Locate the cell with the specified text and output its [x, y] center coordinate. 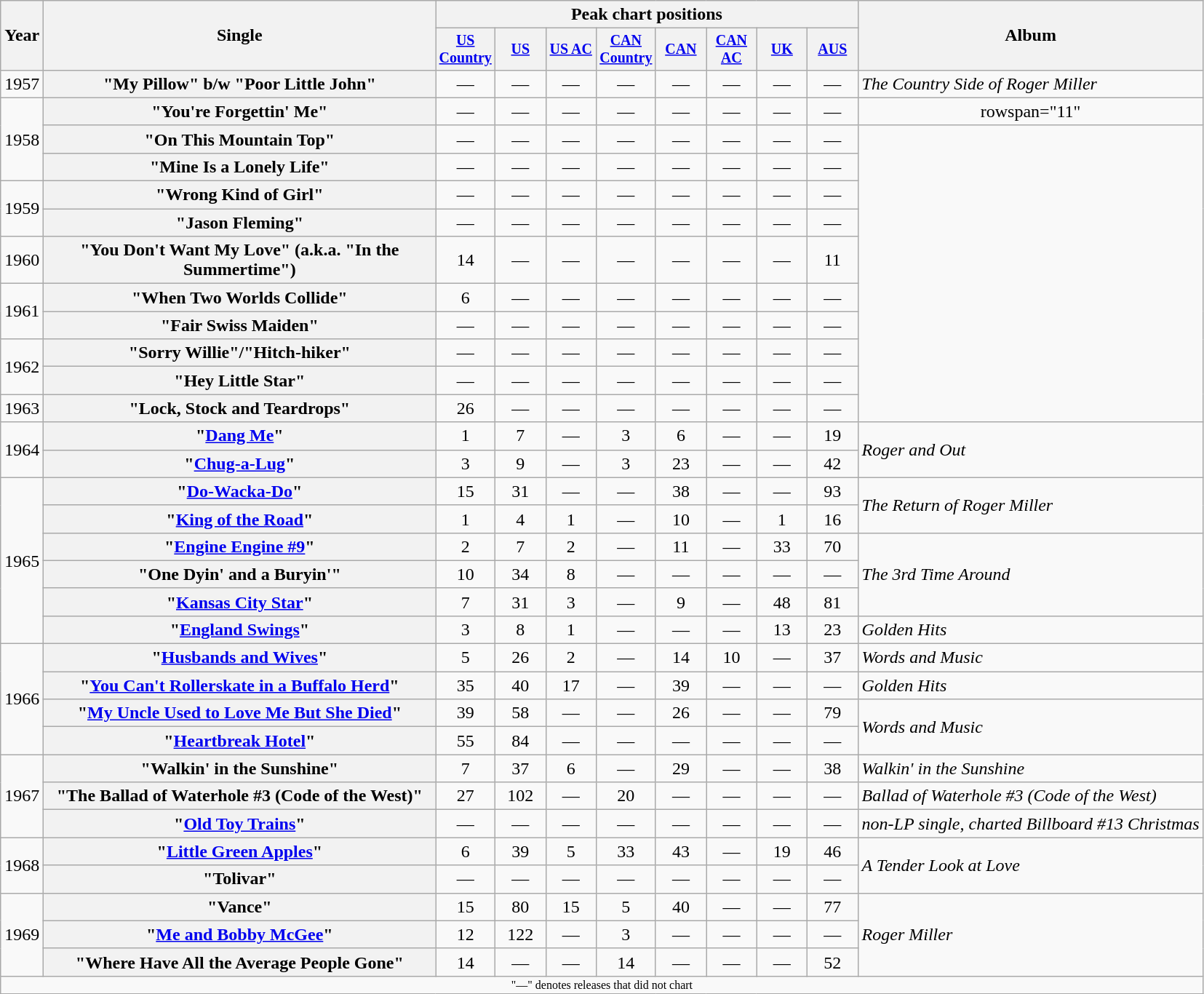
"When Two Worlds Collide" [240, 298]
"Kansas City Star" [240, 602]
79 [832, 713]
52 [832, 962]
Album [1030, 36]
1969 [22, 934]
rowspan="11" [1030, 111]
13 [781, 629]
35 [466, 685]
"Engine Engine #9" [240, 546]
16 [832, 519]
"Do-Wacka-Do" [240, 491]
1963 [22, 408]
34 [521, 574]
"Lock, Stock and Teardrops" [240, 408]
1965 [22, 560]
12 [466, 934]
Peak chart positions [647, 15]
"Husbands and Wives" [240, 658]
Year [22, 36]
29 [681, 768]
1964 [22, 450]
1961 [22, 311]
46 [832, 851]
58 [521, 713]
"England Swings" [240, 629]
UK [781, 49]
"Dang Me" [240, 436]
17 [570, 685]
Roger Miller [1030, 934]
27 [466, 796]
"Me and Bobby McGee" [240, 934]
"Tolivar" [240, 879]
"You Don't Want My Love" (a.k.a. "In the Summertime") [240, 261]
"Old Toy Trains" [240, 824]
Roger and Out [1030, 450]
"—" denotes releases that did not chart [602, 985]
70 [832, 546]
"You're Forgettin' Me" [240, 111]
93 [832, 491]
The 3rd Time Around [1030, 574]
"Heartbreak Hotel" [240, 741]
"Chug-a-Lug" [240, 464]
77 [832, 907]
Walkin' in the Sunshine [1030, 768]
80 [521, 907]
"Little Green Apples" [240, 851]
"Hey Little Star" [240, 381]
102 [521, 796]
55 [466, 741]
A Tender Look at Love [1030, 865]
1967 [22, 796]
1959 [22, 209]
"Sorry Willie"/"Hitch-hiker" [240, 353]
CAN [681, 49]
"Fair Swiss Maiden" [240, 325]
"The Ballad of Waterhole #3 (Code of the West)" [240, 796]
1962 [22, 367]
non-LP single, charted Billboard #13 Christmas [1030, 824]
43 [681, 851]
1958 [22, 139]
AUS [832, 49]
"King of the Road" [240, 519]
4 [521, 519]
42 [832, 464]
"Jason Fleming" [240, 223]
"Vance" [240, 907]
Ballad of Waterhole #3 (Code of the West) [1030, 796]
"You Can't Rollerskate in a Buffalo Herd" [240, 685]
The Return of Roger Miller [1030, 505]
1957 [22, 84]
US [521, 49]
48 [781, 602]
81 [832, 602]
1966 [22, 699]
1968 [22, 865]
"Mine Is a Lonely Life" [240, 167]
The Country Side of Roger Miller [1030, 84]
"Wrong Kind of Girl" [240, 195]
"One Dyin' and a Buryin'" [240, 574]
"On This Mountain Top" [240, 139]
"My Pillow" b/w "Poor Little John" [240, 84]
"Walkin' in the Sunshine" [240, 768]
1960 [22, 261]
20 [626, 796]
84 [521, 741]
US Country [466, 49]
"Where Have All the Average People Gone" [240, 962]
122 [521, 934]
US AC [570, 49]
"My Uncle Used to Love Me But She Died" [240, 713]
Single [240, 36]
CAN AC [732, 49]
CAN Country [626, 49]
